For the text-containing cell, return its midpoint in (X, Y) coordinate format. 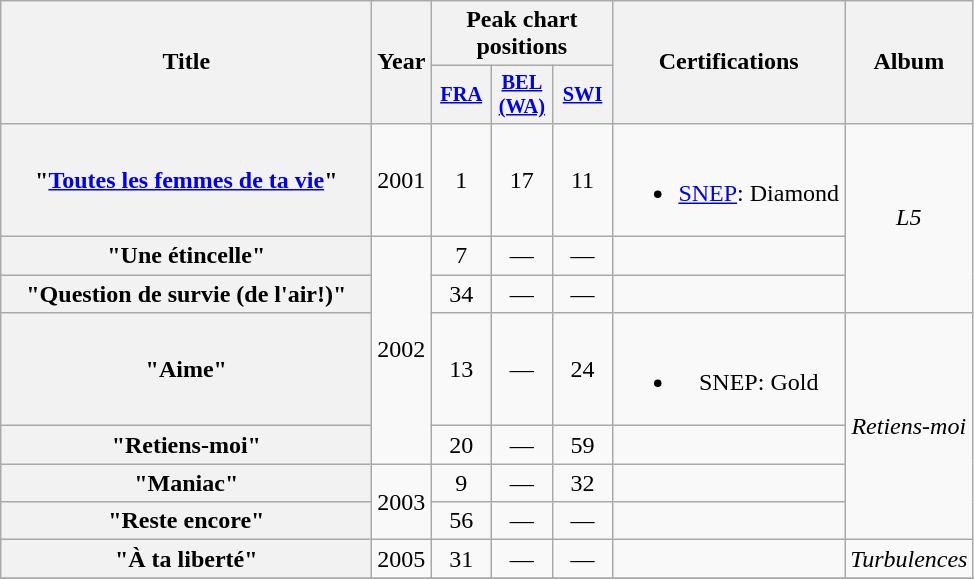
2005 (402, 559)
31 (462, 559)
1 (462, 180)
"Reste encore" (186, 521)
34 (462, 294)
FRA (462, 95)
20 (462, 445)
Certifications (729, 62)
SNEP: Diamond (729, 180)
56 (462, 521)
"À ta liberté" (186, 559)
SNEP: Gold (729, 370)
"Question de survie (de l'air!)" (186, 294)
32 (582, 483)
13 (462, 370)
Album (909, 62)
59 (582, 445)
SWI (582, 95)
2003 (402, 502)
Retiens-moi (909, 426)
BEL(WA) (522, 95)
Peak chart positions (522, 34)
"Toutes les femmes de ta vie" (186, 180)
"Aime" (186, 370)
2001 (402, 180)
9 (462, 483)
L5 (909, 218)
"Retiens-moi" (186, 445)
"Une étincelle" (186, 256)
7 (462, 256)
Turbulences (909, 559)
"Maniac" (186, 483)
17 (522, 180)
2002 (402, 350)
Year (402, 62)
11 (582, 180)
Title (186, 62)
24 (582, 370)
